Detect which cell encompasses the target text, then output its [x, y] center coordinate. 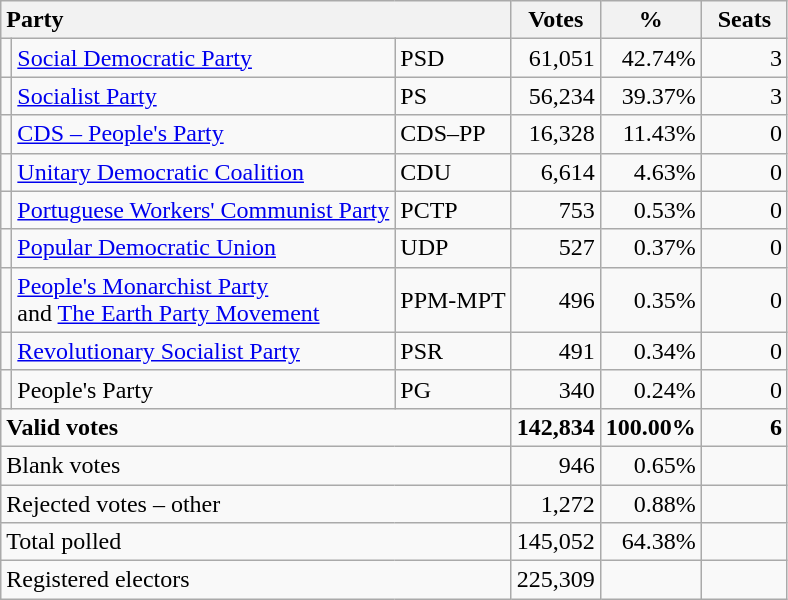
39.37% [650, 96]
6,614 [556, 172]
Registered electors [256, 580]
142,834 [556, 427]
56,234 [556, 96]
0.65% [650, 465]
0.53% [650, 210]
PCTP [453, 210]
64.38% [650, 542]
% [650, 20]
People's Party [204, 389]
6 [744, 427]
Unitary Democratic Coalition [204, 172]
491 [556, 351]
Socialist Party [204, 96]
CDU [453, 172]
340 [556, 389]
1,272 [556, 503]
11.43% [650, 134]
4.63% [650, 172]
527 [556, 248]
753 [556, 210]
0.24% [650, 389]
PSD [453, 58]
Social Democratic Party [204, 58]
PPM-MPT [453, 300]
0.88% [650, 503]
Revolutionary Socialist Party [204, 351]
145,052 [556, 542]
PG [453, 389]
Total polled [256, 542]
946 [556, 465]
Portuguese Workers' Communist Party [204, 210]
Valid votes [256, 427]
PS [453, 96]
Popular Democratic Union [204, 248]
Blank votes [256, 465]
100.00% [650, 427]
0.34% [650, 351]
Seats [744, 20]
0.35% [650, 300]
Votes [556, 20]
UDP [453, 248]
496 [556, 300]
16,328 [556, 134]
225,309 [556, 580]
CDS–PP [453, 134]
CDS – People's Party [204, 134]
People's Monarchist Partyand The Earth Party Movement [204, 300]
0.37% [650, 248]
61,051 [556, 58]
PSR [453, 351]
Rejected votes – other [256, 503]
42.74% [650, 58]
Party [256, 20]
